Capture the cell that displays the provided text and extract its [x, y] central coordinate. 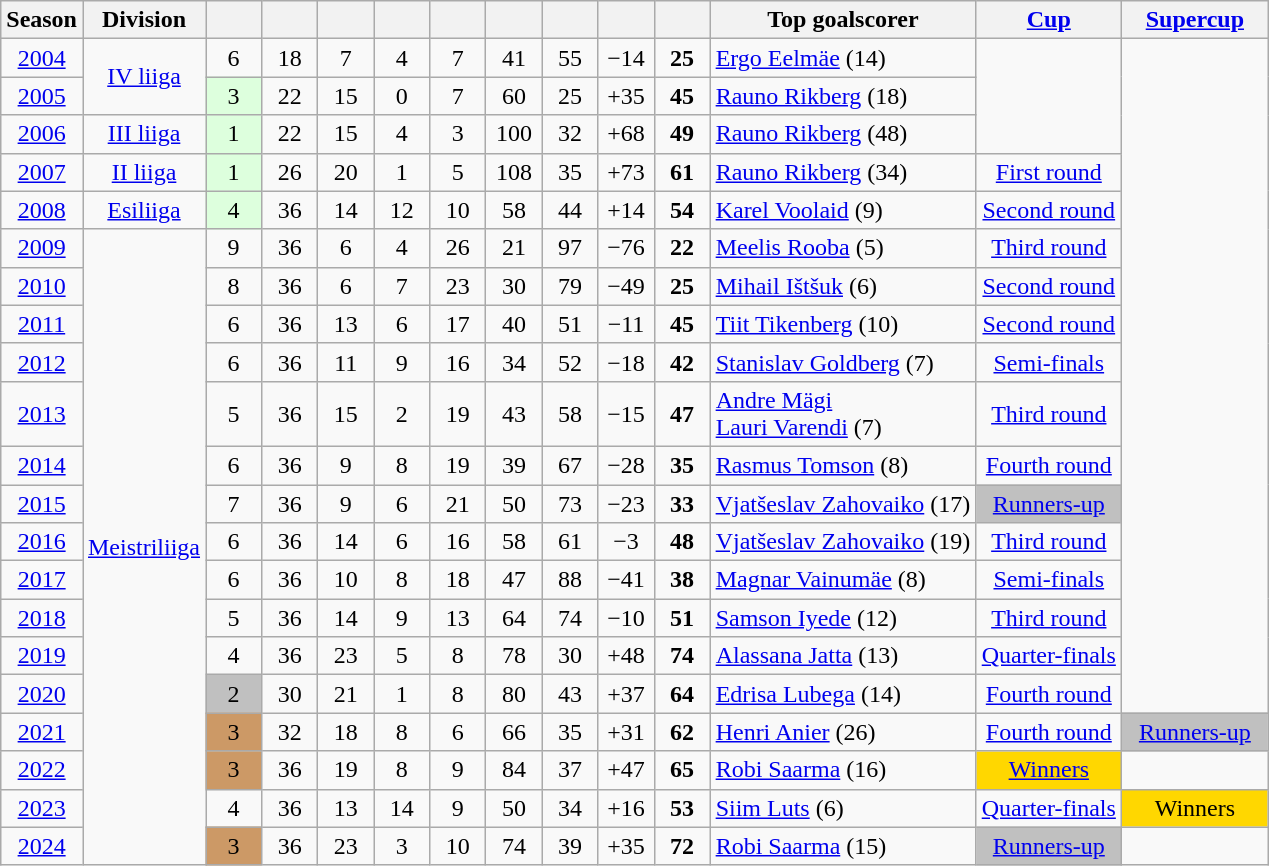
Rasmus Tomson (8) [843, 465]
Tiit Tikenberg (10) [843, 324]
−14 [626, 58]
−41 [626, 580]
−11 [626, 324]
73 [570, 503]
Magnar Vainumäe (8) [843, 580]
108 [514, 172]
2008 [42, 210]
Alassana Jatta (13) [843, 656]
Rauno Rikberg (48) [843, 134]
+37 [626, 694]
80 [514, 694]
+73 [626, 172]
Henri Anier (26) [843, 732]
2009 [42, 248]
2004 [42, 58]
Meelis Rooba (5) [843, 248]
41 [514, 58]
2006 [42, 134]
2021 [42, 732]
2017 [42, 580]
2016 [42, 542]
2020 [42, 694]
11 [346, 362]
Robi Saarma (16) [843, 770]
II liiga [144, 172]
37 [570, 770]
52 [570, 362]
62 [682, 732]
2018 [42, 618]
−49 [626, 286]
Esiliiga [144, 210]
79 [570, 286]
48 [682, 542]
55 [570, 58]
Vjatšeslav Zahovaiko (17) [843, 503]
49 [682, 134]
Samson Iyede (12) [843, 618]
20 [346, 172]
78 [514, 656]
33 [682, 503]
Edrisa Lubega (14) [843, 694]
100 [514, 134]
2022 [42, 770]
Ergo Eelmäe (14) [843, 58]
Supercup [1195, 20]
44 [570, 210]
54 [682, 210]
Vjatšeslav Zahovaiko (19) [843, 542]
−15 [626, 414]
Top goalscorer [843, 20]
−28 [626, 465]
38 [682, 580]
Mihail Ištšuk (6) [843, 286]
2019 [42, 656]
Karel Voolaid (9) [843, 210]
−76 [626, 248]
42 [682, 362]
+31 [626, 732]
Meistriliiga [144, 547]
+47 [626, 770]
2015 [42, 503]
III liiga [144, 134]
88 [570, 580]
2010 [42, 286]
84 [514, 770]
97 [570, 248]
−18 [626, 362]
0 [402, 96]
12 [402, 210]
Division [144, 20]
2014 [42, 465]
Stanislav Goldberg (7) [843, 362]
−10 [626, 618]
Rauno Rikberg (34) [843, 172]
+48 [626, 656]
Rauno Rikberg (18) [843, 96]
Season [42, 20]
Robi Saarma (15) [843, 846]
2007 [42, 172]
65 [682, 770]
+68 [626, 134]
60 [514, 96]
2013 [42, 414]
First round [1049, 172]
2005 [42, 96]
−3 [626, 542]
+16 [626, 808]
−23 [626, 503]
66 [514, 732]
2023 [42, 808]
Siim Luts (6) [843, 808]
Cup [1049, 20]
2024 [42, 846]
17 [458, 324]
53 [682, 808]
40 [514, 324]
+14 [626, 210]
Andre Mägi Lauri Varendi (7) [843, 414]
67 [570, 465]
2012 [42, 362]
72 [682, 846]
2011 [42, 324]
IV liiga [144, 77]
